Return the (X, Y) coordinate for the center point of the cell that contains the specified text.  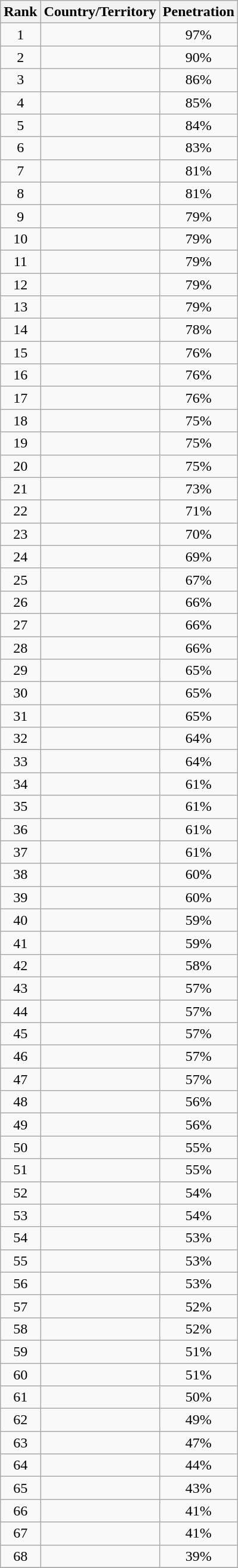
54 (20, 1238)
73% (198, 489)
49% (198, 1420)
68 (20, 1556)
45 (20, 1034)
49 (20, 1125)
71% (198, 511)
26 (20, 602)
65 (20, 1488)
18 (20, 421)
27 (20, 625)
12 (20, 285)
70% (198, 534)
21 (20, 489)
35 (20, 807)
13 (20, 307)
16 (20, 375)
15 (20, 353)
85% (198, 103)
19 (20, 443)
50% (198, 1397)
53 (20, 1215)
6 (20, 148)
36 (20, 829)
23 (20, 534)
28 (20, 647)
67% (198, 579)
Penetration (198, 12)
51 (20, 1170)
64 (20, 1465)
66 (20, 1511)
5 (20, 125)
38 (20, 875)
2 (20, 57)
62 (20, 1420)
58% (198, 965)
10 (20, 239)
8 (20, 193)
14 (20, 330)
29 (20, 671)
37 (20, 852)
90% (198, 57)
61 (20, 1397)
84% (198, 125)
43 (20, 988)
Rank (20, 12)
17 (20, 398)
63 (20, 1443)
57 (20, 1306)
97% (198, 35)
24 (20, 557)
44 (20, 1011)
58 (20, 1329)
3 (20, 80)
78% (198, 330)
20 (20, 466)
39 (20, 897)
40 (20, 920)
39% (198, 1556)
11 (20, 261)
86% (198, 80)
42 (20, 965)
83% (198, 148)
4 (20, 103)
32 (20, 739)
25 (20, 579)
48 (20, 1102)
1 (20, 35)
56 (20, 1283)
50 (20, 1147)
34 (20, 784)
41 (20, 943)
31 (20, 716)
44% (198, 1465)
60 (20, 1374)
43% (198, 1488)
22 (20, 511)
52 (20, 1193)
55 (20, 1261)
69% (198, 557)
46 (20, 1057)
47 (20, 1079)
7 (20, 171)
33 (20, 761)
59 (20, 1351)
30 (20, 693)
9 (20, 216)
67 (20, 1533)
Country/Territory (100, 12)
47% (198, 1443)
